Return (X, Y) of the center of cell containing provided text 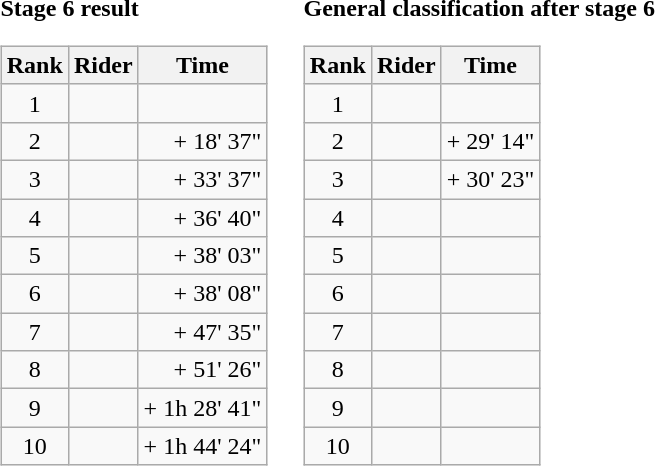
+ 36' 40" (202, 217)
+ 38' 08" (202, 294)
+ 47' 35" (202, 332)
+ 18' 37" (202, 141)
+ 30' 23" (490, 179)
+ 51' 26" (202, 370)
+ 29' 14" (490, 141)
+ 1h 44' 24" (202, 446)
+ 38' 03" (202, 256)
+ 33' 37" (202, 179)
+ 1h 28' 41" (202, 408)
